From the cell containing the given text, extract its center point as [X, Y] coordinate. 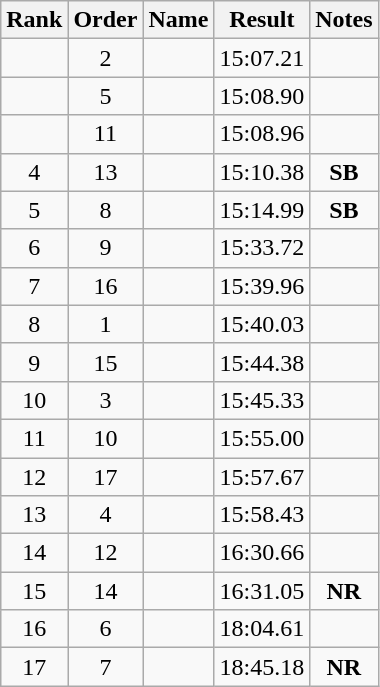
15:57.67 [262, 477]
Rank [34, 20]
15:44.38 [262, 362]
15:14.99 [262, 210]
15:58.43 [262, 515]
15:10.38 [262, 172]
15:39.96 [262, 286]
15:07.21 [262, 58]
16:30.66 [262, 553]
2 [106, 58]
18:45.18 [262, 667]
15:08.96 [262, 134]
Name [178, 20]
15:08.90 [262, 96]
18:04.61 [262, 629]
15:55.00 [262, 438]
3 [106, 400]
Result [262, 20]
Notes [344, 20]
15:40.03 [262, 324]
16:31.05 [262, 591]
1 [106, 324]
15:33.72 [262, 248]
15:45.33 [262, 400]
Order [106, 20]
